Pinpoint the cell where the given text exists, returning its [x, y] midpoint coordinate. 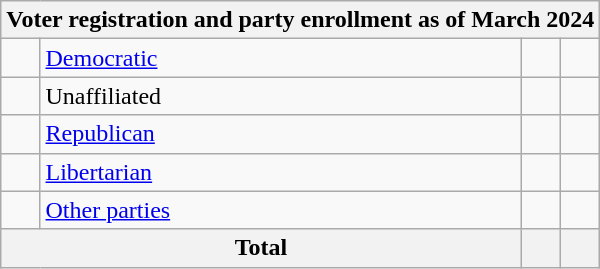
Voter registration and party enrollment as of March 2024 [300, 20]
Other parties [280, 210]
Unaffiliated [280, 96]
Libertarian [280, 172]
Republican [280, 134]
Democratic [280, 58]
Total [262, 248]
